Return (X, Y) of the center of cell containing provided text 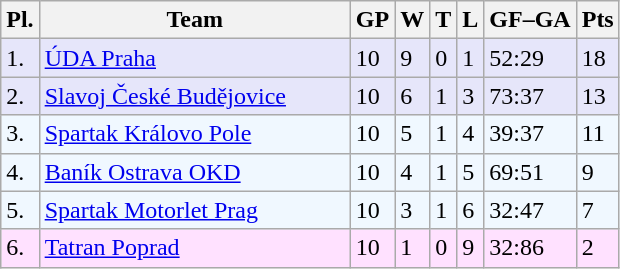
3. (20, 134)
1. (20, 58)
2. (20, 96)
T (444, 20)
GP (372, 20)
Pts (598, 20)
39:37 (530, 134)
13 (598, 96)
Team (194, 20)
ÚDA Praha (194, 58)
69:51 (530, 172)
7 (598, 210)
2 (598, 248)
Spartak Královo Pole (194, 134)
Pl. (20, 20)
GF–GA (530, 20)
5. (20, 210)
11 (598, 134)
52:29 (530, 58)
L (470, 20)
4. (20, 172)
32:86 (530, 248)
Slavoj České Budějovice (194, 96)
Tatran Poprad (194, 248)
18 (598, 58)
Spartak Motorlet Prag (194, 210)
Baník Ostrava OKD (194, 172)
6. (20, 248)
W (412, 20)
73:37 (530, 96)
32:47 (530, 210)
